Find where the given text appears and provide that cell's center as (x, y) coordinate. 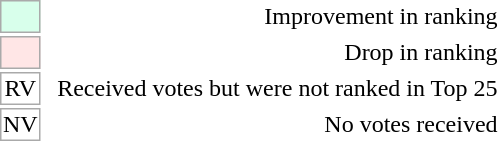
RV (20, 88)
NV (20, 124)
